Return [x, y] of the center of cell containing provided text 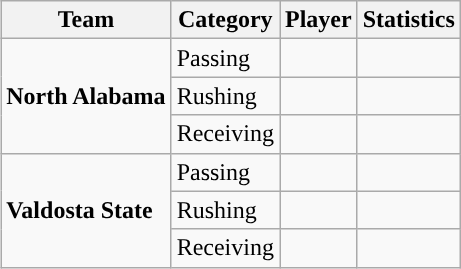
Category [225, 20]
Statistics [408, 20]
Team [86, 20]
Valdosta State [86, 210]
Player [319, 20]
North Alabama [86, 96]
